Determine the [X, Y] coordinate at the center of the cell enclosing the given text.  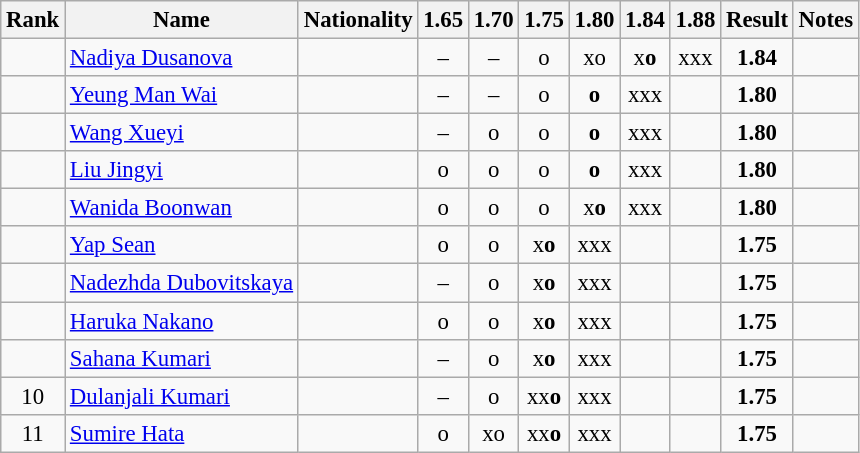
Wang Xueyi [182, 133]
Nadiya Dusanova [182, 58]
Wanida Boonwan [182, 208]
Liu Jingyi [182, 170]
1.88 [695, 20]
Name [182, 20]
Notes [826, 20]
Dulanjali Kumari [182, 396]
10 [33, 396]
Yap Sean [182, 245]
Result [758, 20]
1.65 [443, 20]
Yeung Man Wai [182, 95]
Rank [33, 20]
Nadezhda Dubovitskaya [182, 283]
1.70 [493, 20]
11 [33, 433]
Haruka Nakano [182, 321]
Sahana Kumari [182, 358]
Nationality [358, 20]
Sumire Hata [182, 433]
